Identify which cell holds the provided text, then report its [X, Y] central coordinate. 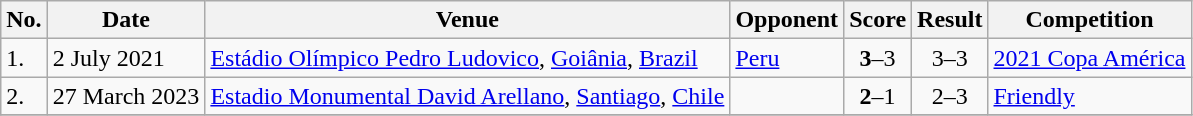
Competition [1090, 20]
Estádio Olímpico Pedro Ludovico, Goiânia, Brazil [468, 58]
2–3 [950, 96]
Peru [787, 58]
1. [24, 58]
No. [24, 20]
27 March 2023 [126, 96]
Estadio Monumental David Arellano, Santiago, Chile [468, 96]
Result [950, 20]
2–1 [878, 96]
Date [126, 20]
2. [24, 96]
Friendly [1090, 96]
Score [878, 20]
2021 Copa América [1090, 58]
2 July 2021 [126, 58]
Venue [468, 20]
Opponent [787, 20]
